From the cell containing the given text, extract its center point as [x, y] coordinate. 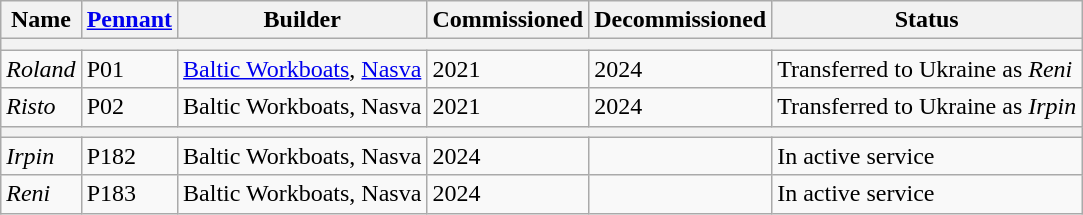
P01 [129, 69]
Builder [302, 20]
Name [41, 20]
P183 [129, 194]
P02 [129, 107]
Transferred to Ukraine as Reni [927, 69]
Status [927, 20]
P182 [129, 156]
Irpin [41, 156]
Transferred to Ukraine as Irpin [927, 107]
Pennant [129, 20]
Roland [41, 69]
Risto [41, 107]
Commissioned [508, 20]
Reni [41, 194]
Decommissioned [680, 20]
